Return the [x, y] coordinate for the center point of the cell that contains the specified text.  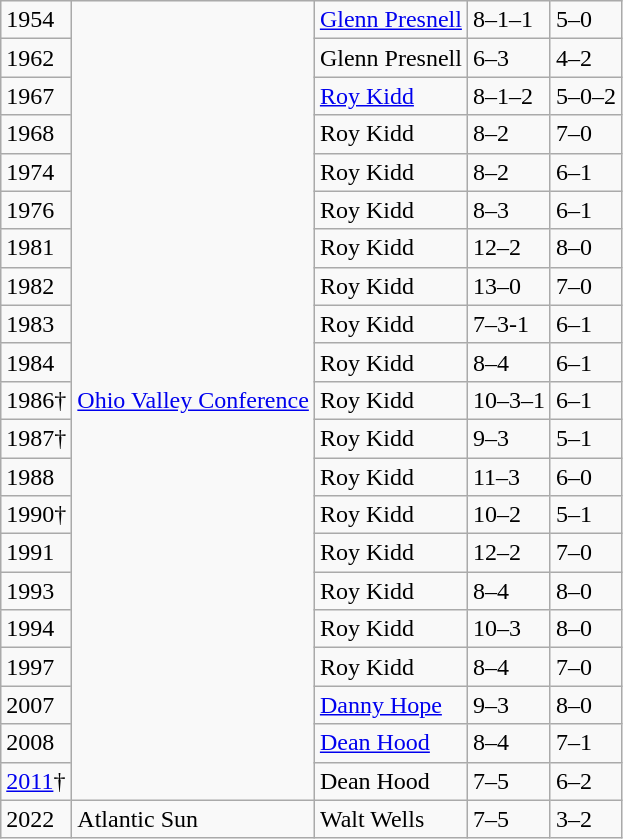
1967 [36, 96]
5–0 [586, 20]
1974 [36, 172]
2022 [36, 819]
6–3 [508, 58]
7–1 [586, 743]
1990† [36, 515]
6–0 [586, 477]
1982 [36, 286]
8–1–1 [508, 20]
1962 [36, 58]
1981 [36, 248]
11–3 [508, 477]
4–2 [586, 58]
2008 [36, 743]
1988 [36, 477]
1968 [36, 134]
Danny Hope [390, 705]
1954 [36, 20]
1994 [36, 629]
8–1–2 [508, 96]
1987† [36, 438]
5–0–2 [586, 96]
2007 [36, 705]
Ohio Valley Conference [194, 400]
1997 [36, 667]
Walt Wells [390, 819]
1984 [36, 362]
1991 [36, 553]
7–3-1 [508, 324]
1983 [36, 324]
3–2 [586, 819]
6–2 [586, 781]
2011† [36, 781]
10–3–1 [508, 400]
10–2 [508, 515]
1993 [36, 591]
8–3 [508, 210]
1986† [36, 400]
1976 [36, 210]
13–0 [508, 286]
Atlantic Sun [194, 819]
10–3 [508, 629]
